Return (x, y) of the center of cell containing provided text 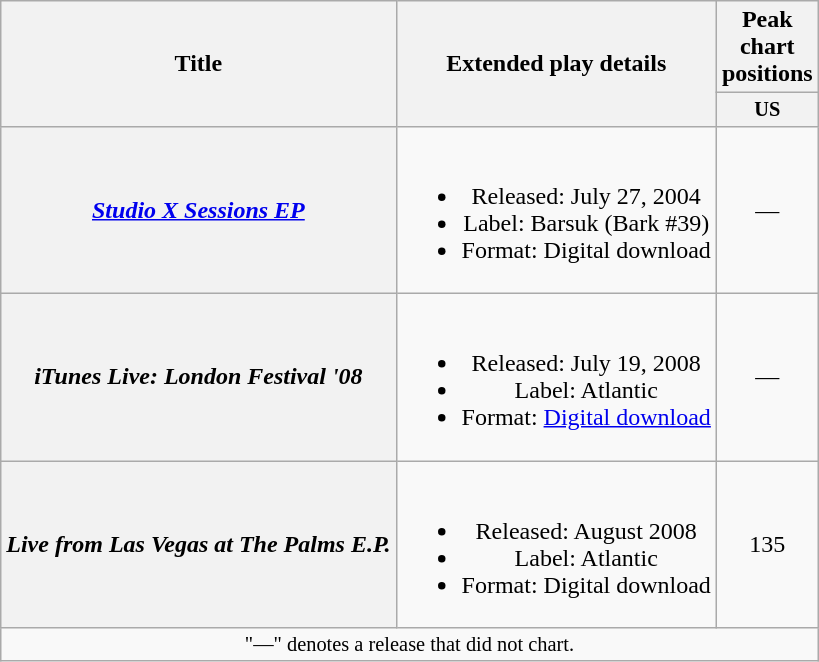
Released: August 2008Label: AtlanticFormat: Digital download (556, 544)
"—" denotes a release that did not chart. (410, 645)
Title (198, 64)
US (767, 110)
Peak chart positions (767, 47)
Released: July 27, 2004Label: Barsuk (Bark #39)Format: Digital download (556, 210)
iTunes Live: London Festival '08 (198, 378)
Studio X Sessions EP (198, 210)
Extended play details (556, 64)
Live from Las Vegas at The Palms E.P. (198, 544)
135 (767, 544)
Released: July 19, 2008Label: AtlanticFormat: Digital download (556, 378)
